Capture the cell that displays the provided text and extract its [X, Y] central coordinate. 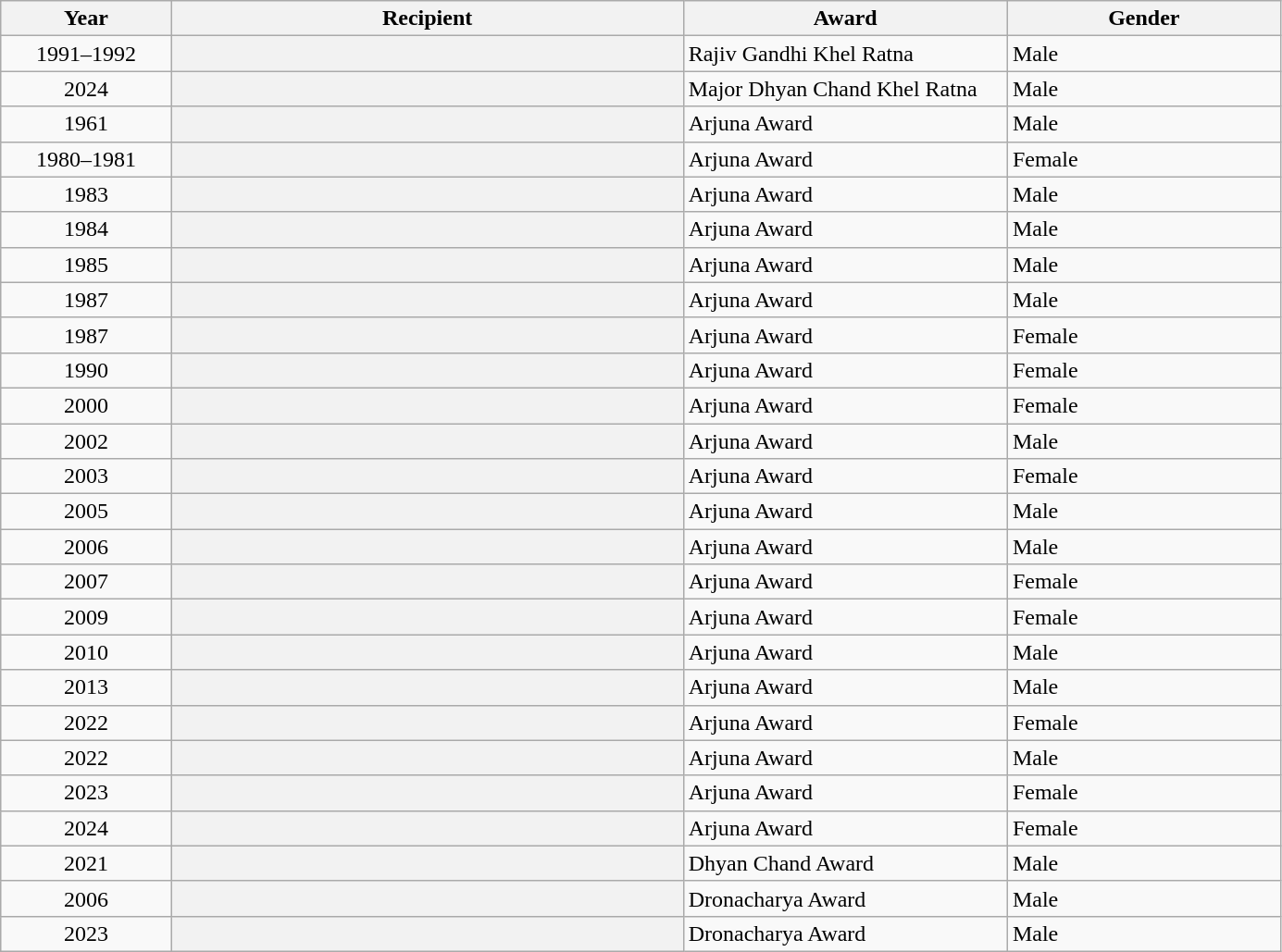
Gender [1144, 19]
2002 [86, 441]
Year [86, 19]
Recipient [428, 19]
2000 [86, 405]
2021 [86, 863]
2010 [86, 652]
1991–1992 [86, 54]
2013 [86, 687]
2007 [86, 582]
Award [845, 19]
2005 [86, 512]
1985 [86, 265]
1990 [86, 370]
Dhyan Chand Award [845, 863]
1980–1981 [86, 159]
Major Dhyan Chand Khel Ratna [845, 89]
2009 [86, 617]
1983 [86, 194]
Rajiv Gandhi Khel Ratna [845, 54]
1984 [86, 229]
2003 [86, 476]
1961 [86, 124]
